Capture the cell that displays the provided text and extract its (x, y) central coordinate. 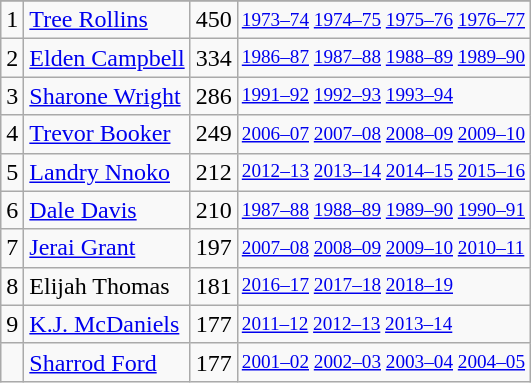
181 (214, 286)
9 (12, 324)
286 (214, 96)
2001–02 2002–03 2003–04 2004–05 (383, 362)
Jerai Grant (107, 248)
2 (12, 58)
1991–92 1992–93 1993–94 (383, 96)
1 (12, 20)
2012–13 2013–14 2014–15 2015–16 (383, 172)
Sharrod Ford (107, 362)
Elijah Thomas (107, 286)
Trevor Booker (107, 134)
2006–07 2007–08 2008–09 2009–10 (383, 134)
2016–17 2017–18 2018–19 (383, 286)
2007–08 2008–09 2009–10 2010–11 (383, 248)
1973–74 1974–75 1975–76 1976–77 (383, 20)
Sharone Wright (107, 96)
212 (214, 172)
K.J. McDaniels (107, 324)
334 (214, 58)
4 (12, 134)
1987–88 1988–89 1989–90 1990–91 (383, 210)
197 (214, 248)
2011–12 2012–13 2013–14 (383, 324)
3 (12, 96)
450 (214, 20)
249 (214, 134)
5 (12, 172)
1986–87 1987–88 1988–89 1989–90 (383, 58)
Dale Davis (107, 210)
Elden Campbell (107, 58)
Landry Nnoko (107, 172)
6 (12, 210)
7 (12, 248)
210 (214, 210)
8 (12, 286)
Tree Rollins (107, 20)
